Detect which cell encompasses the target text, then output its (x, y) center coordinate. 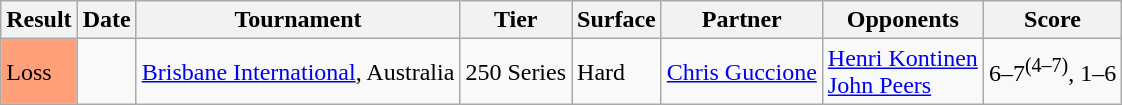
Loss (39, 72)
Result (39, 20)
6–7(4–7), 1–6 (1052, 72)
Surface (617, 20)
Partner (742, 20)
Score (1052, 20)
Brisbane International, Australia (298, 72)
Henri Kontinen John Peers (902, 72)
Hard (617, 72)
250 Series (516, 72)
Opponents (902, 20)
Chris Guccione (742, 72)
Tier (516, 20)
Tournament (298, 20)
Date (106, 20)
